Detect which cell encompasses the target text, then output its (X, Y) center coordinate. 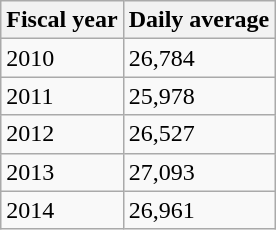
Fiscal year (62, 20)
Daily average (199, 20)
26,961 (199, 210)
27,093 (199, 172)
2014 (62, 210)
2010 (62, 58)
2013 (62, 172)
2012 (62, 134)
25,978 (199, 96)
26,527 (199, 134)
2011 (62, 96)
26,784 (199, 58)
